Search for the cell housing the specified text and yield its [x, y] center coordinate. 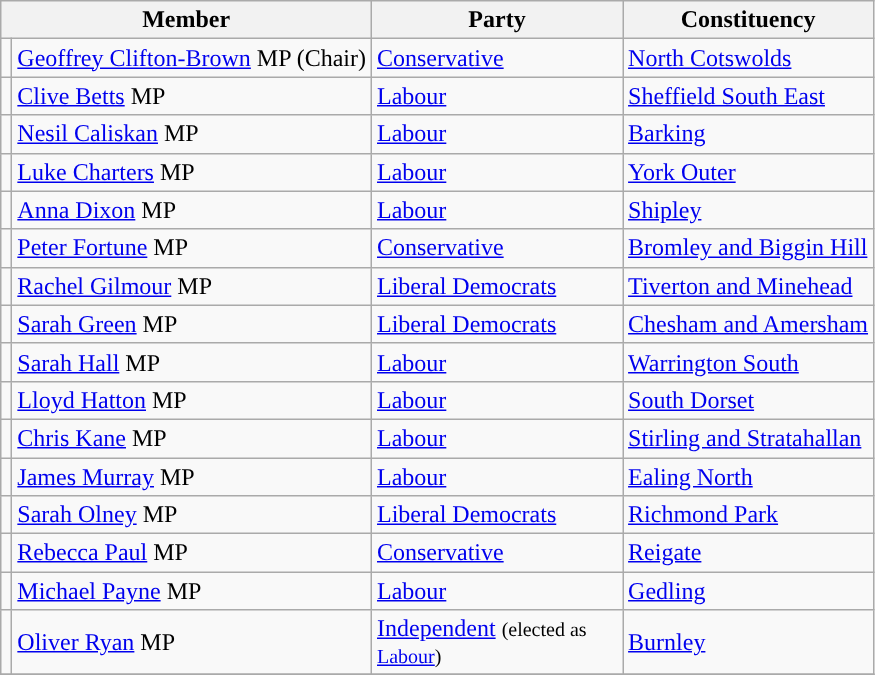
Burnley [748, 642]
Sarah Olney MP [192, 515]
Michael Payne MP [192, 591]
Lloyd Hatton MP [192, 400]
Luke Charters MP [192, 172]
Anna Dixon MP [192, 210]
Peter Fortune MP [192, 248]
Warrington South [748, 362]
Sheffield South East [748, 96]
Bromley and Biggin Hill [748, 248]
Chesham and Amersham [748, 324]
Clive Betts MP [192, 96]
Geoffrey Clifton-Brown MP (Chair) [192, 58]
Rachel Gilmour MP [192, 286]
Ealing North [748, 477]
Rebecca Paul MP [192, 553]
Gedling [748, 591]
Chris Kane MP [192, 438]
Nesil Caliskan MP [192, 134]
Sarah Hall MP [192, 362]
Constituency [748, 20]
North Cotswolds [748, 58]
Party [496, 20]
Stirling and Stratahallan [748, 438]
South Dorset [748, 400]
Tiverton and Minehead [748, 286]
Sarah Green MP [192, 324]
Richmond Park [748, 515]
Reigate [748, 553]
Member [186, 20]
Shipley [748, 210]
Oliver Ryan MP [192, 642]
Independent (elected as Labour) [496, 642]
Barking [748, 134]
James Murray MP [192, 477]
York Outer [748, 172]
